Return (X, Y) of the center of cell containing provided text 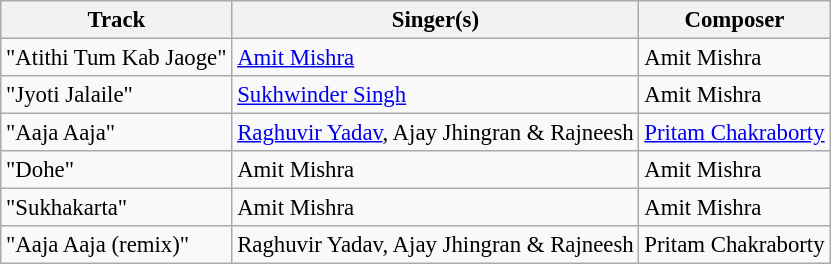
"Dohe" (116, 170)
Composer (734, 20)
"Sukhakarta" (116, 208)
"Aaja Aaja" (116, 133)
Singer(s) (436, 20)
Track (116, 20)
"Atithi Tum Kab Jaoge" (116, 58)
Sukhwinder Singh (436, 95)
"Jyoti Jalaile" (116, 95)
"Aaja Aaja (remix)" (116, 245)
